Determine the [X, Y] coordinate at the center of the cell enclosing the given text.  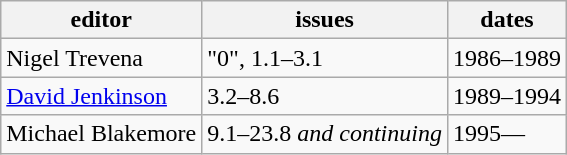
1989–1994 [506, 96]
"0", 1.1–3.1 [325, 58]
1986–1989 [506, 58]
Nigel Trevena [102, 58]
9.1–23.8 and continuing [325, 134]
1995— [506, 134]
editor [102, 20]
dates [506, 20]
issues [325, 20]
Michael Blakemore [102, 134]
3.2–8.6 [325, 96]
David Jenkinson [102, 96]
